Capture the cell that displays the provided text and extract its (X, Y) central coordinate. 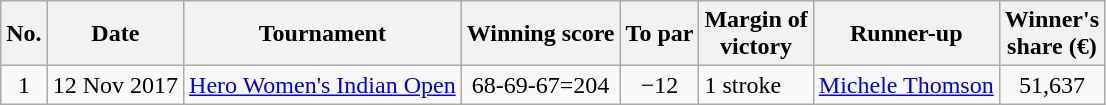
Hero Women's Indian Open (323, 85)
1 stroke (756, 85)
12 Nov 2017 (115, 85)
Date (115, 34)
1 (24, 85)
Winner'sshare (€) (1052, 34)
Michele Thomson (906, 85)
68-69-67=204 (540, 85)
51,637 (1052, 85)
Winning score (540, 34)
Tournament (323, 34)
Margin ofvictory (756, 34)
−12 (660, 85)
Runner-up (906, 34)
To par (660, 34)
No. (24, 34)
